Search for the cell housing the specified text and yield its [X, Y] center coordinate. 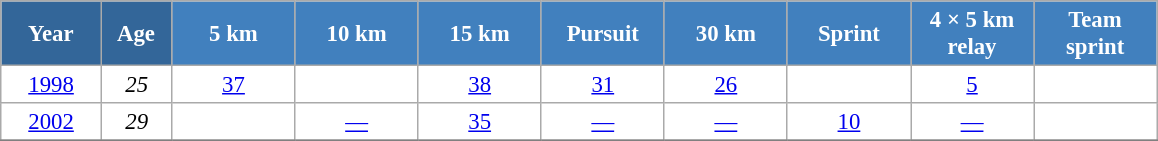
5 [972, 85]
38 [480, 85]
10 km [356, 34]
29 [136, 122]
31 [602, 85]
Pursuit [602, 34]
4 × 5 km relay [972, 34]
5 km [234, 34]
10 [848, 122]
30 km [726, 34]
15 km [480, 34]
25 [136, 85]
Team sprint [1096, 34]
2002 [52, 122]
26 [726, 85]
37 [234, 85]
35 [480, 122]
Year [52, 34]
Age [136, 34]
Sprint [848, 34]
1998 [52, 85]
